Extract the (x, y) coordinate from the center of the cell holding the provided text.  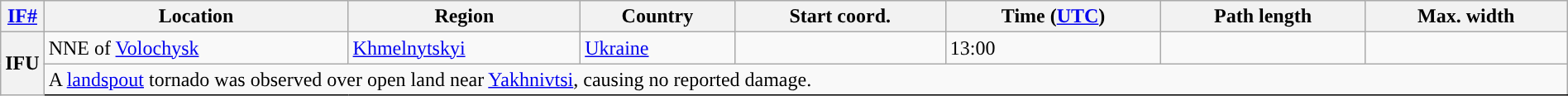
NNE of Volochysk (196, 48)
Start coord. (840, 17)
A landspout tornado was observed over open land near Yakhnivtsi, causing no reported damage. (806, 79)
13:00 (1054, 48)
Max. width (1465, 17)
Country (657, 17)
Khmelnytskyi (465, 48)
Path length (1263, 17)
Region (465, 17)
Time (UTC) (1054, 17)
Location (196, 17)
IFU (22, 64)
IF# (22, 17)
Ukraine (657, 48)
